Locate the cell with the specified text and output its [x, y] center coordinate. 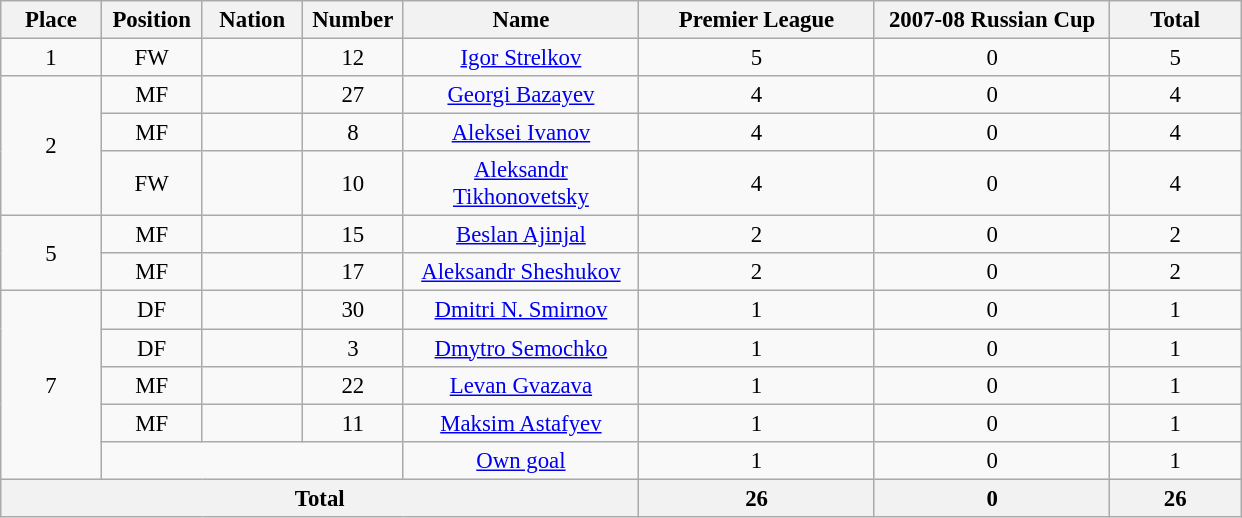
3 [354, 348]
11 [354, 423]
30 [354, 310]
Georgi Bazayev [521, 95]
27 [354, 95]
7 [52, 385]
12 [354, 58]
Name [521, 20]
Aleksandr Sheshukov [521, 273]
Place [52, 20]
Igor Strelkov [521, 58]
Levan Gvazava [521, 385]
22 [354, 385]
Number [354, 20]
Aleksandr Tikhonovetsky [521, 184]
Maksim Astafyev [521, 423]
Dmytro Semochko [521, 348]
17 [354, 273]
Own goal [521, 460]
Aleksei Ivanov [521, 133]
15 [354, 235]
Nation [252, 20]
Position [152, 20]
Beslan Ajinjal [521, 235]
2007-08 Russian Cup [992, 20]
8 [354, 133]
Premier League [757, 20]
10 [354, 184]
Dmitri N. Smirnov [521, 310]
